From the cell containing the given text, extract its center point as [X, Y] coordinate. 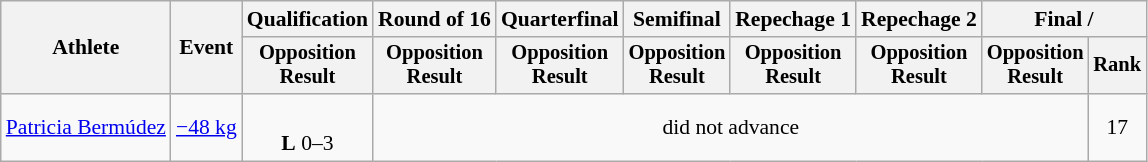
Event [206, 48]
Semifinal [678, 19]
Rank [1117, 66]
Patricia Bermúdez [86, 128]
Qualification [308, 19]
Repechage 2 [919, 19]
Round of 16 [434, 19]
Quarterfinal [560, 19]
−48 kg [206, 128]
17 [1117, 128]
Repechage 1 [793, 19]
Final / [1064, 19]
did not advance [730, 128]
L 0–3 [308, 128]
Athlete [86, 48]
